For the text-containing cell, return its midpoint in (X, Y) coordinate format. 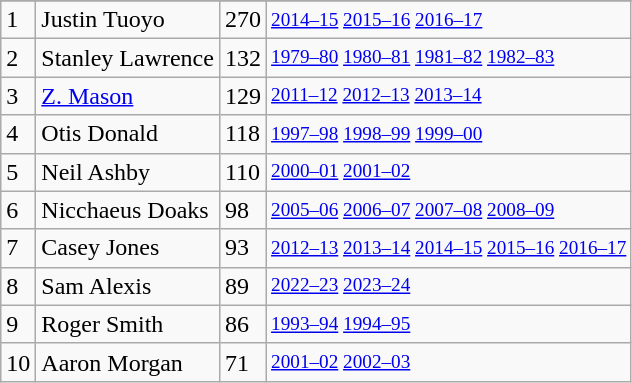
Nicchaeus Doaks (128, 210)
Casey Jones (128, 248)
2011–12 2012–13 2013–14 (449, 96)
Aaron Morgan (128, 362)
4 (18, 134)
2001–02 2002–03 (449, 362)
5 (18, 172)
8 (18, 286)
Otis Donald (128, 134)
129 (242, 96)
Roger Smith (128, 324)
1 (18, 20)
Z. Mason (128, 96)
2 (18, 58)
6 (18, 210)
71 (242, 362)
Neil Ashby (128, 172)
3 (18, 96)
7 (18, 248)
9 (18, 324)
118 (242, 134)
93 (242, 248)
10 (18, 362)
Sam Alexis (128, 286)
Justin Tuoyo (128, 20)
2012–13 2013–14 2014–15 2015–16 2016–17 (449, 248)
2022–23 2023–24 (449, 286)
89 (242, 286)
1997–98 1998–99 1999–00 (449, 134)
132 (242, 58)
110 (242, 172)
2000–01 2001–02 (449, 172)
Stanley Lawrence (128, 58)
2005–06 2006–07 2007–08 2008–09 (449, 210)
86 (242, 324)
1993–94 1994–95 (449, 324)
270 (242, 20)
2014–15 2015–16 2016–17 (449, 20)
1979–80 1980–81 1981–82 1982–83 (449, 58)
98 (242, 210)
